Extract the [x, y] coordinate from the center of the cell holding the provided text.  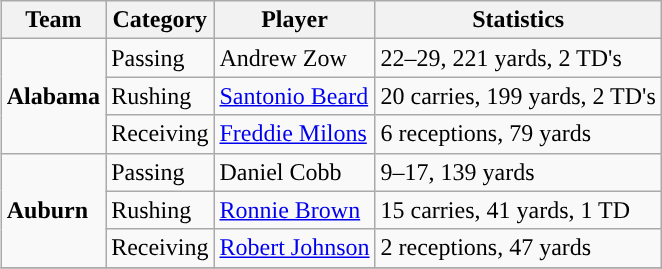
Freddie Milons [294, 134]
Team [53, 20]
20 carries, 199 yards, 2 TD's [518, 96]
Auburn [53, 210]
9–17, 139 yards [518, 172]
Andrew Zow [294, 58]
22–29, 221 yards, 2 TD's [518, 58]
Santonio Beard [294, 96]
15 carries, 41 yards, 1 TD [518, 210]
Category [160, 20]
6 receptions, 79 yards [518, 134]
Statistics [518, 20]
Player [294, 20]
Ronnie Brown [294, 210]
Daniel Cobb [294, 172]
Alabama [53, 96]
Robert Johnson [294, 248]
2 receptions, 47 yards [518, 248]
